Pinpoint the cell where the given text exists, returning its (X, Y) midpoint coordinate. 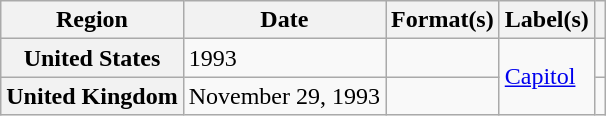
1993 (284, 58)
United States (92, 58)
Format(s) (443, 20)
Label(s) (546, 20)
November 29, 1993 (284, 96)
United Kingdom (92, 96)
Date (284, 20)
Capitol (546, 77)
Region (92, 20)
